Determine the (X, Y) coordinate at the center of the cell enclosing the given text.  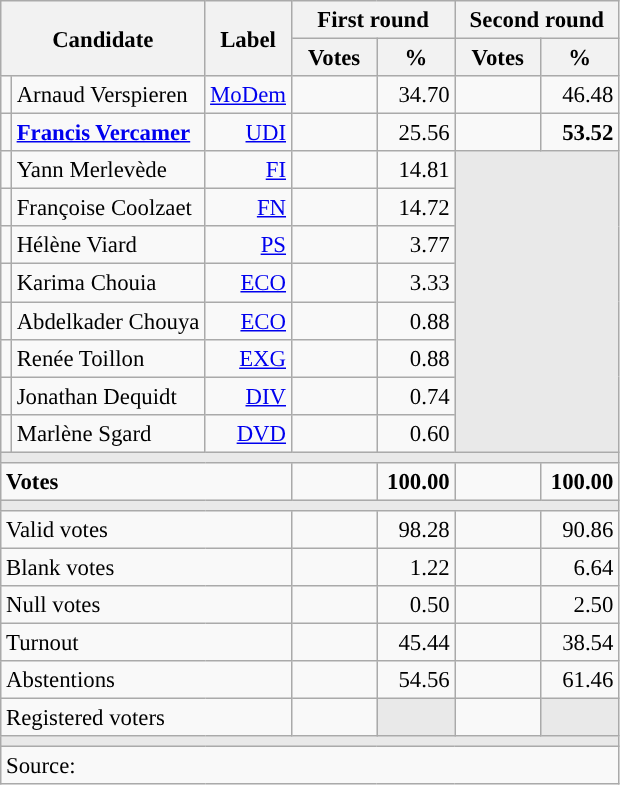
98.28 (416, 530)
DVD (248, 433)
Abstentions (146, 680)
2.50 (580, 605)
DIV (248, 396)
Second round (537, 20)
53.52 (580, 133)
MoDem (248, 95)
Karima Chouia (108, 283)
Source: (310, 766)
0.60 (416, 433)
Arnaud Verspieren (108, 95)
3.77 (416, 245)
Candidate (103, 38)
25.56 (416, 133)
FN (248, 208)
Turnout (146, 643)
Valid votes (146, 530)
Yann Merlevède (108, 170)
EXG (248, 358)
45.44 (416, 643)
First round (373, 20)
Jonathan Dequidt (108, 396)
38.54 (580, 643)
Abdelkader Chouya (108, 321)
3.33 (416, 283)
Marlène Sgard (108, 433)
6.64 (580, 567)
61.46 (580, 680)
0.50 (416, 605)
14.72 (416, 208)
Françoise Coolzaet (108, 208)
46.48 (580, 95)
Label (248, 38)
Francis Vercamer (108, 133)
Renée Toillon (108, 358)
54.56 (416, 680)
Blank votes (146, 567)
1.22 (416, 567)
UDI (248, 133)
PS (248, 245)
Hélène Viard (108, 245)
14.81 (416, 170)
90.86 (580, 530)
Registered voters (146, 718)
0.74 (416, 396)
FI (248, 170)
34.70 (416, 95)
Null votes (146, 605)
